Scan for the cell matching the given text and deliver its (X, Y) coordinate at center. 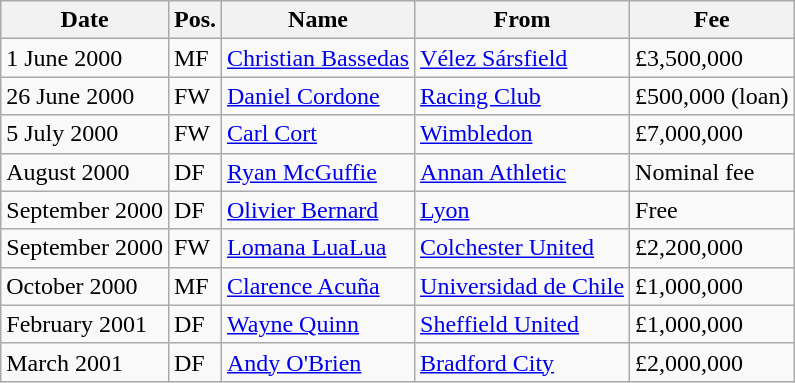
£2,000,000 (712, 362)
February 2001 (85, 324)
Andy O'Brien (318, 362)
£7,000,000 (712, 134)
Universidad de Chile (522, 286)
Nominal fee (712, 172)
£500,000 (loan) (712, 96)
Racing Club (522, 96)
Name (318, 20)
£3,500,000 (712, 58)
Wayne Quinn (318, 324)
Free (712, 210)
Lyon (522, 210)
Bradford City (522, 362)
Colchester United (522, 248)
Lomana LuaLua (318, 248)
March 2001 (85, 362)
Fee (712, 20)
Annan Athletic (522, 172)
From (522, 20)
Wimbledon (522, 134)
Olivier Bernard (318, 210)
August 2000 (85, 172)
Christian Bassedas (318, 58)
26 June 2000 (85, 96)
Vélez Sársfield (522, 58)
Ryan McGuffie (318, 172)
Clarence Acuña (318, 286)
October 2000 (85, 286)
£2,200,000 (712, 248)
Date (85, 20)
5 July 2000 (85, 134)
Daniel Cordone (318, 96)
1 June 2000 (85, 58)
Sheffield United (522, 324)
Pos. (194, 20)
Carl Cort (318, 134)
